Locate the cell with the specified text and output its (x, y) center coordinate. 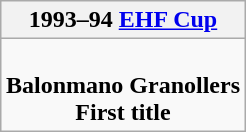
Balonmano Granollers First title (122, 85)
1993–94 EHF Cup (122, 20)
